From the cell containing the given text, extract its center point as [x, y] coordinate. 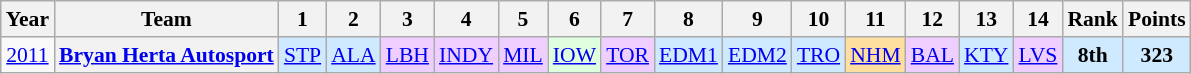
5 [523, 19]
BAL [932, 55]
4 [466, 19]
NHM [876, 55]
10 [818, 19]
Year [28, 19]
2 [353, 19]
11 [876, 19]
TOR [628, 55]
Rank [1092, 19]
KTY [986, 55]
INDY [466, 55]
EDM2 [758, 55]
13 [986, 19]
8th [1092, 55]
LVS [1038, 55]
12 [932, 19]
6 [574, 19]
7 [628, 19]
ALA [353, 55]
14 [1038, 19]
2011 [28, 55]
9 [758, 19]
8 [688, 19]
MIL [523, 55]
IOW [574, 55]
TRO [818, 55]
LBH [408, 55]
323 [1157, 55]
Bryan Herta Autosport [166, 55]
EDM1 [688, 55]
3 [408, 19]
1 [302, 19]
Points [1157, 19]
Team [166, 19]
STP [302, 55]
